Detect which cell encompasses the target text, then output its [x, y] center coordinate. 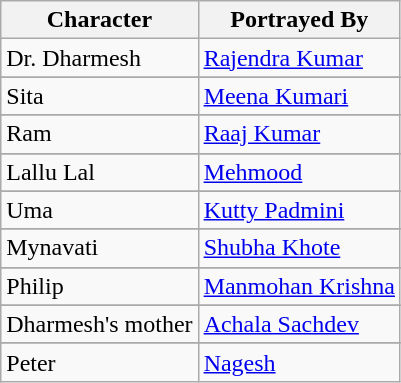
Manmohan Krishna [299, 286]
Portrayed By [299, 20]
Character [100, 20]
Raaj Kumar [299, 134]
Kutty Padmini [299, 210]
Rajendra Kumar [299, 58]
Philip [100, 286]
Nagesh [299, 362]
Uma [100, 210]
Mynavati [100, 248]
Meena Kumari [299, 96]
Peter [100, 362]
Dr. Dharmesh [100, 58]
Shubha Khote [299, 248]
Lallu Lal [100, 172]
Achala Sachdev [299, 324]
Dharmesh's mother [100, 324]
Mehmood [299, 172]
Ram [100, 134]
Sita [100, 96]
